Find where the given text appears and provide that cell's center as (X, Y) coordinate. 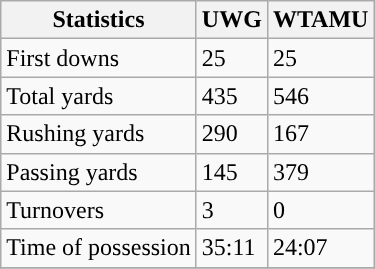
35:11 (232, 248)
435 (232, 96)
Turnovers (99, 210)
Time of possession (99, 248)
Total yards (99, 96)
546 (320, 96)
Passing yards (99, 172)
167 (320, 134)
WTAMU (320, 20)
Statistics (99, 20)
290 (232, 134)
379 (320, 172)
3 (232, 210)
145 (232, 172)
Rushing yards (99, 134)
0 (320, 210)
UWG (232, 20)
24:07 (320, 248)
First downs (99, 58)
